Pinpoint the cell where the given text exists, returning its (x, y) midpoint coordinate. 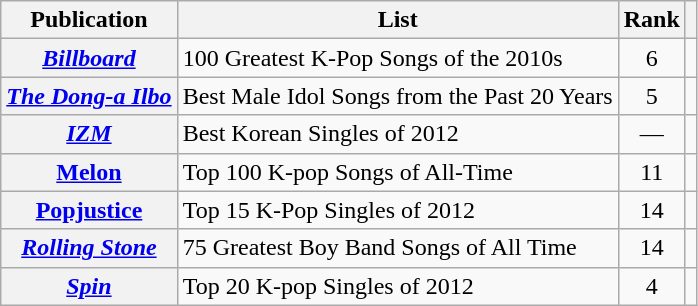
11 (652, 172)
Top 15 K‑Pop Singles of 2012 (398, 210)
Best Korean Singles of 2012 (398, 134)
100 Greatest K-Pop Songs of the 2010s (398, 58)
Best Male Idol Songs from the Past 20 Years (398, 96)
Melon (89, 172)
List (398, 20)
The Dong-a Ilbo (89, 96)
Top 100 K-pop Songs of All-Time (398, 172)
Popjustice (89, 210)
Rank (652, 20)
75 Greatest Boy Band Songs of All Time (398, 248)
6 (652, 58)
IZM (89, 134)
5 (652, 96)
Publication (89, 20)
4 (652, 286)
Rolling Stone (89, 248)
— (652, 134)
Billboard (89, 58)
Top 20 K-pop Singles of 2012 (398, 286)
Spin (89, 286)
